Identify which cell holds the provided text, then report its [X, Y] central coordinate. 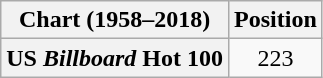
US Billboard Hot 100 [115, 58]
Chart (1958–2018) [115, 20]
223 [276, 58]
Position [276, 20]
